Capture the cell that displays the provided text and extract its (X, Y) central coordinate. 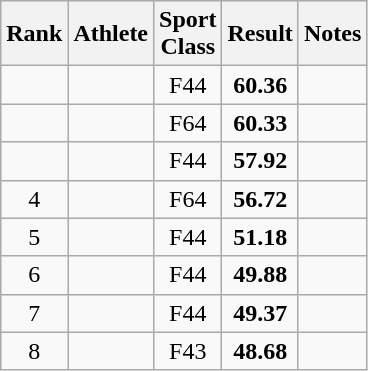
Rank (34, 34)
60.36 (260, 85)
F43 (188, 351)
Result (260, 34)
SportClass (188, 34)
8 (34, 351)
Notes (332, 34)
5 (34, 237)
48.68 (260, 351)
60.33 (260, 123)
4 (34, 199)
49.88 (260, 275)
7 (34, 313)
6 (34, 275)
51.18 (260, 237)
Athlete (111, 34)
49.37 (260, 313)
57.92 (260, 161)
56.72 (260, 199)
